Output the (X, Y) coordinate of the center of the cell containing the given text.  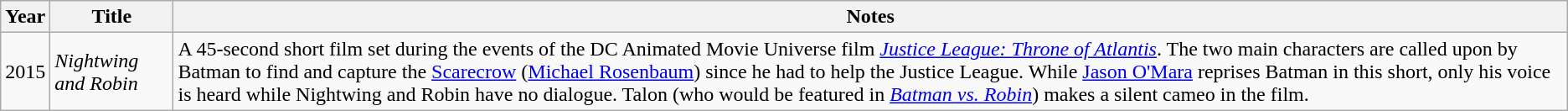
Notes (870, 17)
Nightwing and Robin (112, 71)
Year (25, 17)
Title (112, 17)
2015 (25, 71)
